Extract the (x, y) coordinate from the center of the cell holding the provided text.  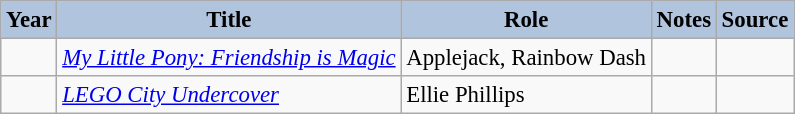
Title (229, 20)
Year (29, 20)
LEGO City Undercover (229, 95)
Notes (684, 20)
Ellie Phillips (526, 95)
Role (526, 20)
My Little Pony: Friendship is Magic (229, 58)
Applejack, Rainbow Dash (526, 58)
Source (754, 20)
